Provide the (X, Y) coordinate of the cell's center where the given text is located.  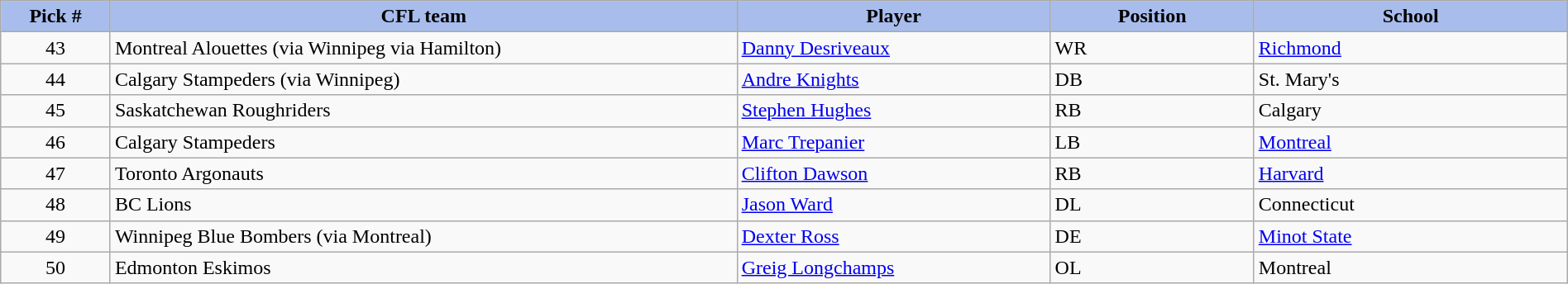
Clifton Dawson (893, 173)
Pick # (56, 17)
Jason Ward (893, 205)
Winnipeg Blue Bombers (via Montreal) (423, 236)
Danny Desriveaux (893, 48)
Position (1152, 17)
Edmonton Eskimos (423, 267)
Greig Longchamps (893, 267)
Calgary Stampeders (via Winnipeg) (423, 79)
Montreal Alouettes (via Winnipeg via Hamilton) (423, 48)
44 (56, 79)
49 (56, 236)
Marc Trepanier (893, 142)
47 (56, 173)
DB (1152, 79)
OL (1152, 267)
LB (1152, 142)
BC Lions (423, 205)
WR (1152, 48)
Calgary Stampeders (423, 142)
45 (56, 111)
46 (56, 142)
Saskatchewan Roughriders (423, 111)
CFL team (423, 17)
Andre Knights (893, 79)
Dexter Ross (893, 236)
DL (1152, 205)
Connecticut (1411, 205)
Player (893, 17)
Toronto Argonauts (423, 173)
Harvard (1411, 173)
Calgary (1411, 111)
Richmond (1411, 48)
43 (56, 48)
Minot State (1411, 236)
DE (1152, 236)
School (1411, 17)
Stephen Hughes (893, 111)
48 (56, 205)
St. Mary's (1411, 79)
50 (56, 267)
